Locate the cell with the specified text and output its (X, Y) center coordinate. 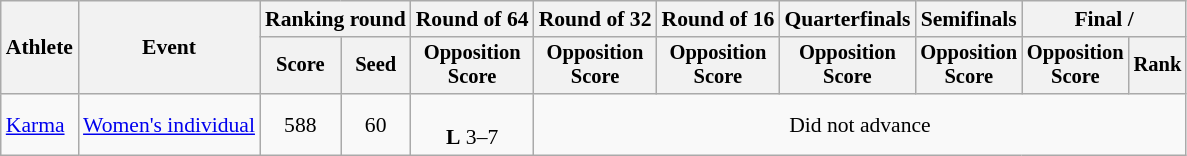
Round of 16 (718, 19)
Rank (1158, 66)
Athlete (40, 48)
Final / (1104, 19)
Round of 32 (596, 19)
588 (300, 124)
L 3–7 (472, 124)
60 (376, 124)
Karma (40, 124)
Seed (376, 66)
Semifinals (968, 19)
Ranking round (336, 19)
Did not advance (860, 124)
Score (300, 66)
Round of 64 (472, 19)
Women's individual (169, 124)
Event (169, 48)
Quarterfinals (847, 19)
